Pinpoint the cell where the given text exists, returning its [X, Y] midpoint coordinate. 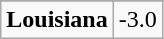
Louisiana [57, 20]
-3.0 [138, 20]
